Determine the (x, y) coordinate at the center of the cell enclosing the given text.  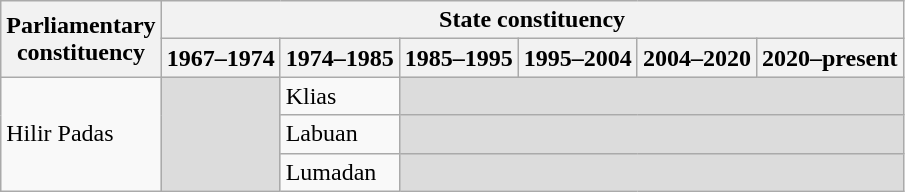
1967–1974 (220, 58)
Lumadan (340, 172)
1995–2004 (578, 58)
2020–present (830, 58)
Labuan (340, 134)
Hilir Padas (81, 134)
1974–1985 (340, 58)
1985–1995 (458, 58)
State constituency (532, 20)
Klias (340, 96)
Parliamentaryconstituency (81, 39)
2004–2020 (696, 58)
